Scan for the cell matching the given text and deliver its (x, y) coordinate at center. 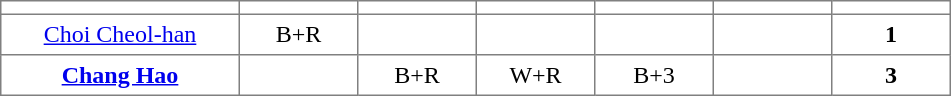
B+3 (654, 75)
W+R (535, 75)
Chang Hao (120, 75)
3 (891, 75)
1 (891, 34)
Choi Cheol-han (120, 34)
